Detect which cell encompasses the target text, then output its [x, y] center coordinate. 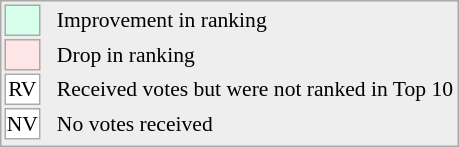
NV [22, 124]
No votes received [254, 124]
Drop in ranking [254, 55]
RV [22, 90]
Received votes but were not ranked in Top 10 [254, 90]
Improvement in ranking [254, 20]
